Provide the (x, y) coordinate of the cell's center where the given text is located.  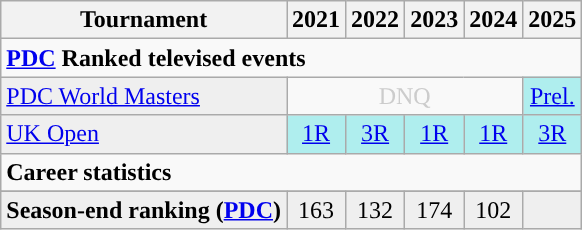
DNQ (405, 96)
Tournament (144, 20)
102 (494, 210)
174 (434, 210)
163 (316, 210)
PDC World Masters (144, 96)
UK Open (144, 134)
2021 (316, 20)
Prel. (552, 96)
Career statistics (292, 172)
132 (376, 210)
PDC Ranked televised events (292, 58)
2022 (376, 20)
2023 (434, 20)
Season-end ranking (PDC) (144, 210)
2024 (494, 20)
2025 (552, 20)
